Return (X, Y) of the center of cell containing provided text 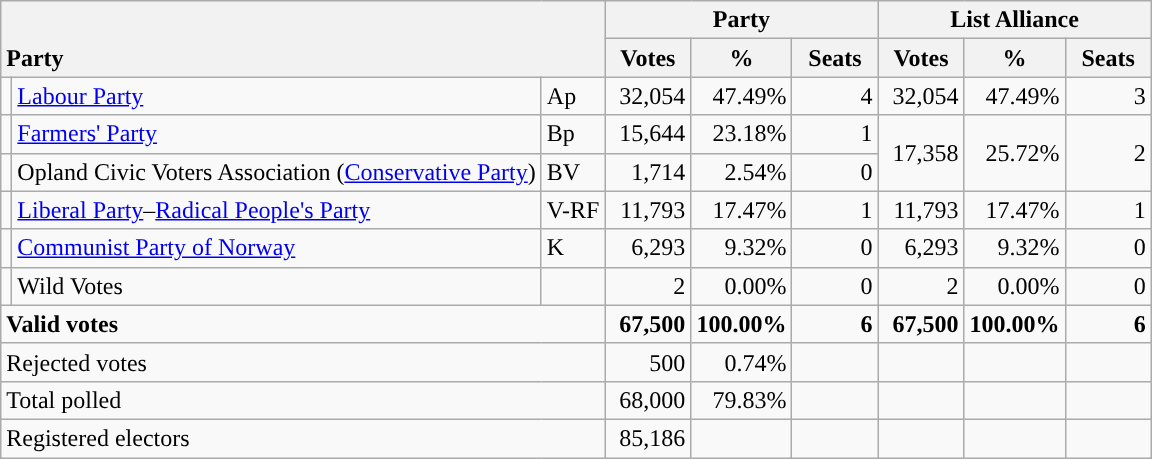
Total polled (303, 400)
500 (648, 362)
85,186 (648, 438)
Labour Party (276, 96)
17,358 (921, 153)
K (573, 248)
V-RF (573, 210)
79.83% (742, 400)
3 (1108, 96)
Communist Party of Norway (276, 248)
68,000 (648, 400)
2.54% (742, 172)
Ap (573, 96)
4 (835, 96)
Registered electors (303, 438)
Valid votes (303, 324)
25.72% (1014, 153)
Wild Votes (276, 286)
BV (573, 172)
1,714 (648, 172)
Bp (573, 134)
Liberal Party–Radical People's Party (276, 210)
Rejected votes (303, 362)
0.74% (742, 362)
Farmers' Party (276, 134)
15,644 (648, 134)
Opland Civic Voters Association (Conservative Party) (276, 172)
23.18% (742, 134)
List Alliance (1014, 20)
